Scan for the cell matching the given text and deliver its [x, y] coordinate at center. 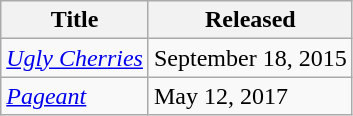
Pageant [75, 96]
May 12, 2017 [250, 96]
Ugly Cherries [75, 58]
Title [75, 20]
Released [250, 20]
September 18, 2015 [250, 58]
